Find where the given text appears and provide that cell's center as [X, Y] coordinate. 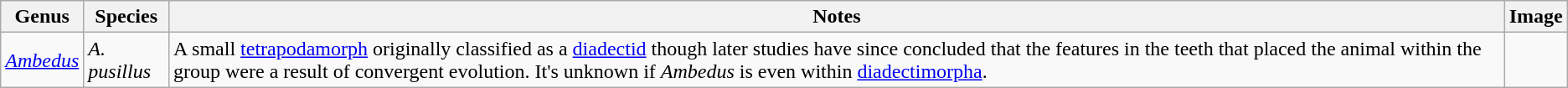
Ambedus [42, 60]
Image [1536, 17]
Genus [42, 17]
Species [126, 17]
Notes [838, 17]
A. pusillus [126, 60]
